Search for the cell housing the specified text and yield its (x, y) center coordinate. 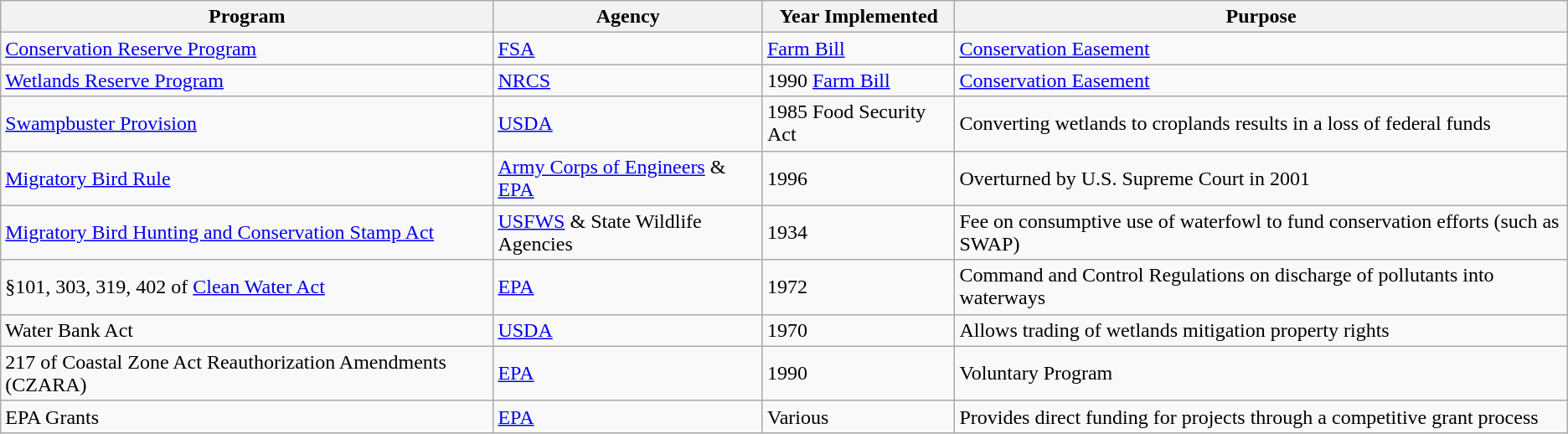
Migratory Bird Hunting and Conservation Stamp Act (247, 233)
EPA Grants (247, 416)
Purpose (1261, 17)
USFWS & State Wildlife Agencies (628, 233)
Water Bank Act (247, 330)
NRCS (628, 80)
Program (247, 17)
Various (858, 416)
Conservation Reserve Program (247, 49)
Command and Control Regulations on discharge of pollutants into waterways (1261, 287)
§101, 303, 319, 402 of Clean Water Act (247, 287)
1990 Farm Bill (858, 80)
Agency (628, 17)
Farm Bill (858, 49)
1990 (858, 374)
FSA (628, 49)
Year Implemented (858, 17)
Voluntary Program (1261, 374)
1972 (858, 287)
Swampbuster Provision (247, 124)
Provides direct funding for projects through a competitive grant process (1261, 416)
1934 (858, 233)
Allows trading of wetlands mitigation property rights (1261, 330)
Army Corps of Engineers & EPA (628, 178)
Wetlands Reserve Program (247, 80)
Fee on consumptive use of waterfowl to fund conservation efforts (such as SWAP) (1261, 233)
Overturned by U.S. Supreme Court in 2001 (1261, 178)
1985 Food Security Act (858, 124)
Migratory Bird Rule (247, 178)
1996 (858, 178)
Converting wetlands to croplands results in a loss of federal funds (1261, 124)
217 of Coastal Zone Act Reauthorization Amendments (CZARA) (247, 374)
1970 (858, 330)
